Return the [x, y] coordinate for the center point of the cell that contains the specified text.  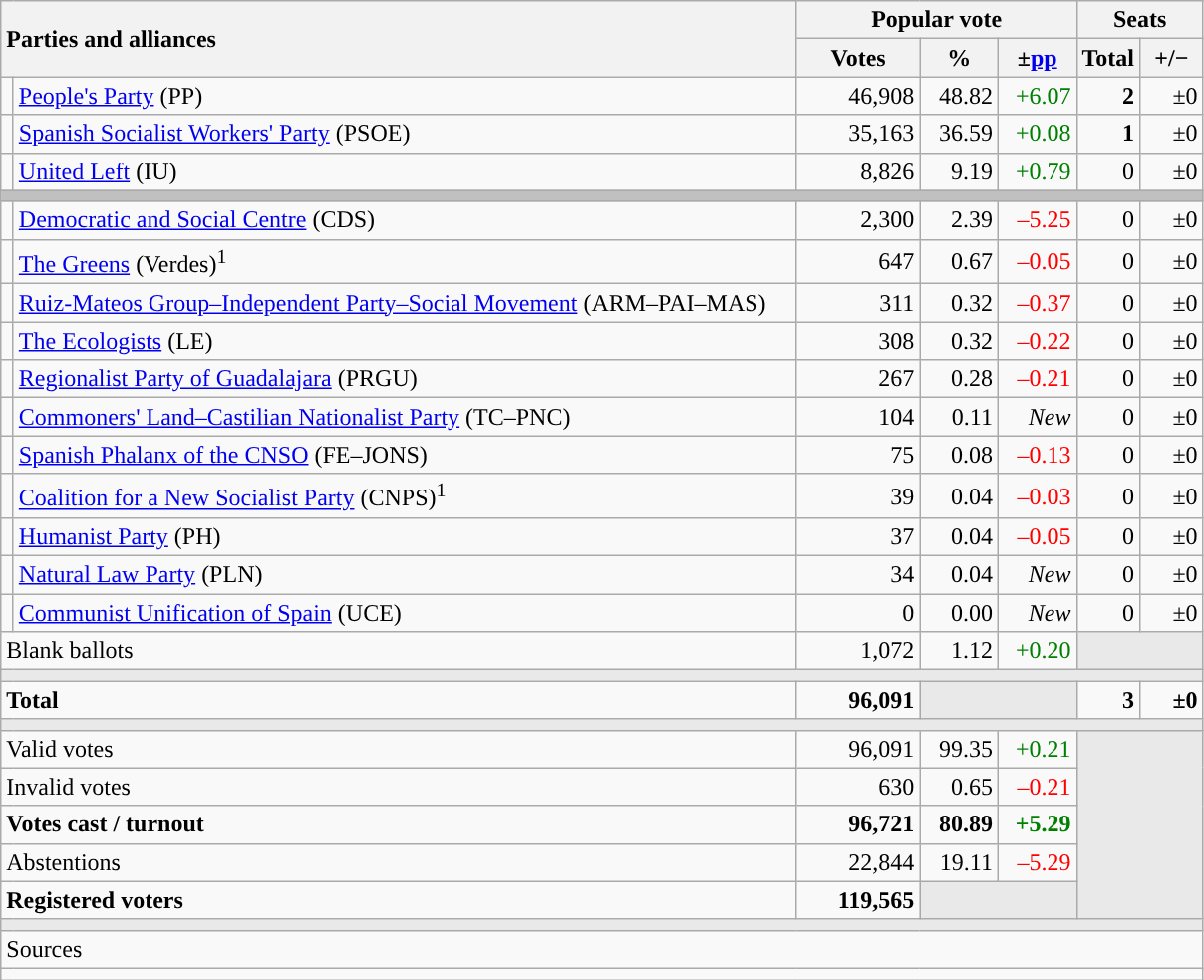
Commoners' Land–Castilian Nationalist Party (TC–PNC) [405, 417]
0.28 [959, 379]
96,721 [858, 824]
630 [858, 787]
+6.07 [1037, 96]
Regionalist Party of Guadalajara (PRGU) [405, 379]
–5.25 [1037, 220]
Sources [602, 949]
0.67 [959, 261]
United Left (IU) [405, 171]
1,072 [858, 651]
% [959, 58]
19.11 [959, 862]
–0.13 [1037, 455]
–5.29 [1037, 862]
308 [858, 341]
+0.08 [1037, 134]
Democratic and Social Centre (CDS) [405, 220]
+5.29 [1037, 824]
1.12 [959, 651]
2.39 [959, 220]
80.89 [959, 824]
104 [858, 417]
267 [858, 379]
Popular vote [937, 20]
48.82 [959, 96]
Natural Law Party (PLN) [405, 575]
22,844 [858, 862]
+0.21 [1037, 749]
Valid votes [399, 749]
0.11 [959, 417]
2 [1108, 96]
99.35 [959, 749]
Votes [858, 58]
The Ecologists (LE) [405, 341]
Parties and alliances [399, 39]
Invalid votes [399, 787]
0.65 [959, 787]
Registered voters [399, 900]
Coalition for a New Socialist Party (CNPS)1 [405, 496]
9.19 [959, 171]
+0.79 [1037, 171]
311 [858, 303]
Spanish Phalanx of the CNSO (FE–JONS) [405, 455]
37 [858, 537]
–0.22 [1037, 341]
–0.37 [1037, 303]
34 [858, 575]
0.00 [959, 613]
0.08 [959, 455]
+0.20 [1037, 651]
647 [858, 261]
3 [1108, 700]
Votes cast / turnout [399, 824]
Seats [1140, 20]
39 [858, 496]
±pp [1037, 58]
Spanish Socialist Workers' Party (PSOE) [405, 134]
46,908 [858, 96]
–0.03 [1037, 496]
119,565 [858, 900]
People's Party (PP) [405, 96]
+/− [1172, 58]
The Greens (Verdes)1 [405, 261]
2,300 [858, 220]
Humanist Party (PH) [405, 537]
Blank ballots [399, 651]
1 [1108, 134]
35,163 [858, 134]
36.59 [959, 134]
Ruiz-Mateos Group–Independent Party–Social Movement (ARM–PAI–MAS) [405, 303]
Communist Unification of Spain (UCE) [405, 613]
Abstentions [399, 862]
75 [858, 455]
8,826 [858, 171]
